From the cell containing the given text, extract its center point as [X, Y] coordinate. 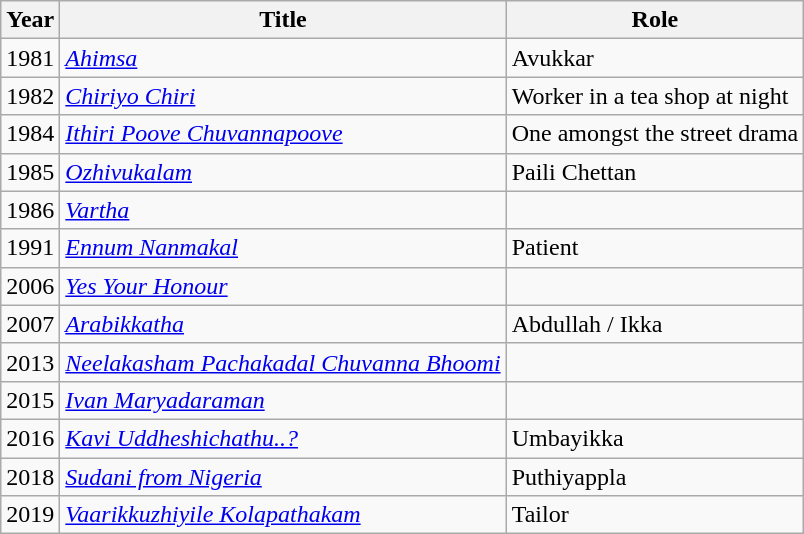
1981 [30, 58]
Vaarikkuzhiyile Kolapathakam [283, 515]
Chiriyo Chiri [283, 96]
Role [655, 20]
Avukkar [655, 58]
Worker in a tea shop at night [655, 96]
Ahimsa [283, 58]
Ithiri Poove Chuvannapoove [283, 134]
Ozhivukalam [283, 172]
One amongst the street drama [655, 134]
Year [30, 20]
Yes Your Honour [283, 286]
2016 [30, 438]
2006 [30, 286]
2007 [30, 324]
1986 [30, 210]
Arabikkatha [283, 324]
Neelakasham Pachakadal Chuvanna Bhoomi [283, 362]
Patient [655, 248]
Abdullah / Ikka [655, 324]
2013 [30, 362]
Umbayikka [655, 438]
2015 [30, 400]
Paili Chettan [655, 172]
1982 [30, 96]
1991 [30, 248]
Title [283, 20]
Tailor [655, 515]
Sudani from Nigeria [283, 477]
Ivan Maryadaraman [283, 400]
Ennum Nanmakal [283, 248]
Kavi Uddheshichathu..? [283, 438]
1985 [30, 172]
2018 [30, 477]
Vartha [283, 210]
2019 [30, 515]
1984 [30, 134]
Puthiyappla [655, 477]
